Capture the cell that displays the provided text and extract its [x, y] central coordinate. 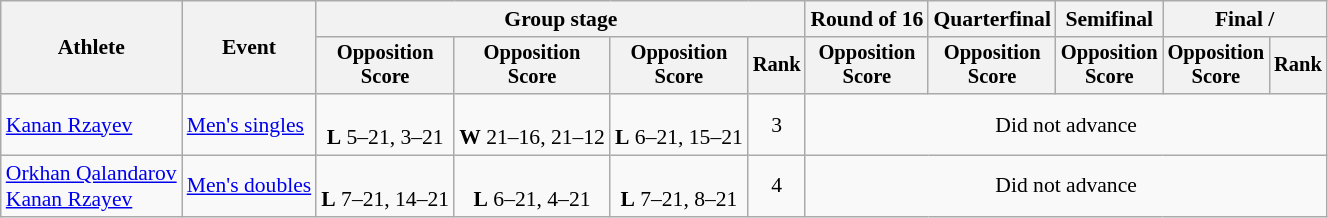
4 [777, 186]
Men's doubles [250, 186]
Quarterfinal [992, 19]
L 7–21, 8–21 [679, 186]
L 6–21, 4–21 [532, 186]
Men's singles [250, 124]
Round of 16 [866, 19]
3 [777, 124]
L 7–21, 14–21 [385, 186]
W 21–16, 21–12 [532, 124]
Event [250, 48]
Kanan Rzayev [92, 124]
Athlete [92, 48]
Orkhan QalandarovKanan Rzayev [92, 186]
Group stage [560, 19]
L 5–21, 3–21 [385, 124]
L 6–21, 15–21 [679, 124]
Semifinal [1110, 19]
Final / [1245, 19]
